Determine the [X, Y] coordinate at the center of the cell enclosing the given text.  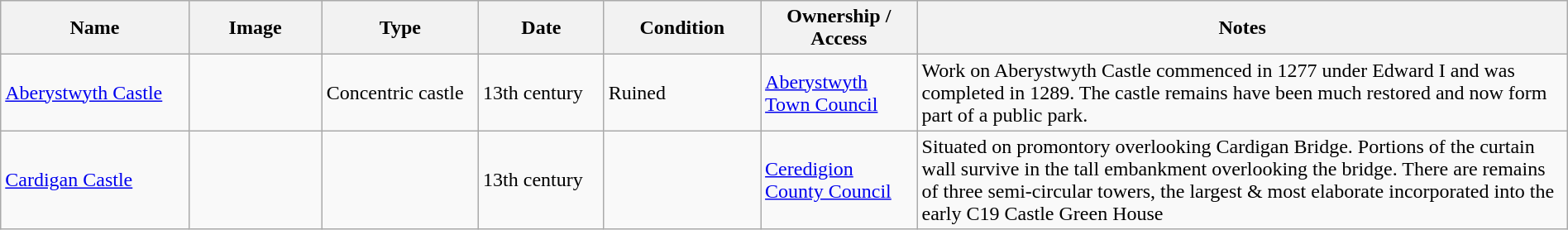
Type [400, 28]
Concentric castle [400, 93]
Aberystwyth Town Council [839, 93]
Ceredigion County Council [839, 180]
Date [542, 28]
Name [94, 28]
Ruined [681, 93]
Ownership / Access [839, 28]
Image [255, 28]
Condition [681, 28]
Notes [1242, 28]
Cardigan Castle [94, 180]
Aberystwyth Castle [94, 93]
